From the cell containing the given text, extract its center point as [X, Y] coordinate. 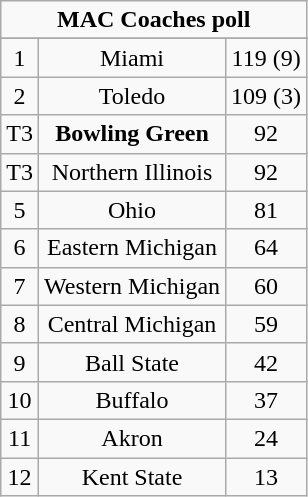
24 [266, 438]
119 (9) [266, 58]
7 [20, 286]
64 [266, 248]
2 [20, 96]
11 [20, 438]
MAC Coaches poll [154, 20]
Eastern Michigan [132, 248]
5 [20, 210]
6 [20, 248]
8 [20, 324]
12 [20, 477]
Ball State [132, 362]
Buffalo [132, 400]
37 [266, 400]
Miami [132, 58]
Northern Illinois [132, 172]
Toledo [132, 96]
10 [20, 400]
1 [20, 58]
59 [266, 324]
81 [266, 210]
Akron [132, 438]
42 [266, 362]
Western Michigan [132, 286]
13 [266, 477]
Ohio [132, 210]
Kent State [132, 477]
Bowling Green [132, 134]
109 (3) [266, 96]
Central Michigan [132, 324]
60 [266, 286]
9 [20, 362]
